Return the [X, Y] coordinate for the center point of the cell that contains the specified text.  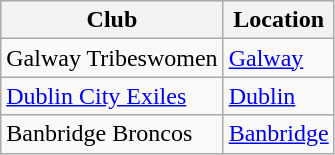
Galway Tribeswomen [112, 58]
Dublin [278, 96]
Banbridge Broncos [112, 134]
Banbridge [278, 134]
Dublin City Exiles [112, 96]
Location [278, 20]
Club [112, 20]
Galway [278, 58]
